For the text-containing cell, return its midpoint in (X, Y) coordinate format. 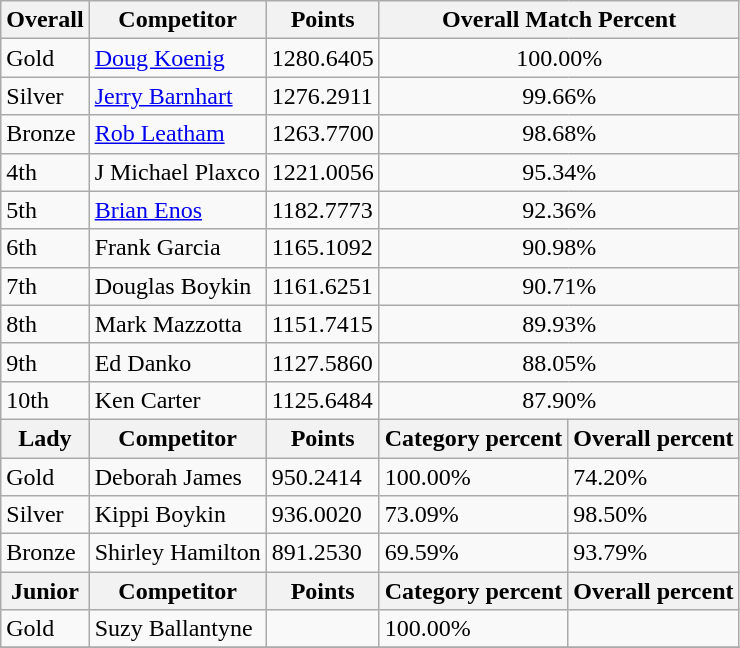
8th (45, 324)
4th (45, 172)
90.71% (559, 286)
87.90% (559, 400)
Kippi Boykin (178, 515)
1165.1092 (322, 248)
Ken Carter (178, 400)
9th (45, 362)
Overall Match Percent (559, 20)
1221.0056 (322, 172)
Overall (45, 20)
Brian Enos (178, 210)
1276.2911 (322, 96)
7th (45, 286)
Douglas Boykin (178, 286)
98.68% (559, 134)
92.36% (559, 210)
1161.6251 (322, 286)
93.79% (654, 553)
69.59% (474, 553)
950.2414 (322, 477)
Jerry Barnhart (178, 96)
99.66% (559, 96)
1127.5860 (322, 362)
95.34% (559, 172)
Junior (45, 591)
1263.7700 (322, 134)
1280.6405 (322, 58)
936.0020 (322, 515)
98.50% (654, 515)
J Michael Plaxco (178, 172)
Ed Danko (178, 362)
1182.7773 (322, 210)
74.20% (654, 477)
Lady (45, 438)
89.93% (559, 324)
891.2530 (322, 553)
1151.7415 (322, 324)
Mark Mazzotta (178, 324)
Frank Garcia (178, 248)
73.09% (474, 515)
Doug Koenig (178, 58)
90.98% (559, 248)
88.05% (559, 362)
Shirley Hamilton (178, 553)
1125.6484 (322, 400)
Deborah James (178, 477)
5th (45, 210)
10th (45, 400)
Rob Leatham (178, 134)
6th (45, 248)
Suzy Ballantyne (178, 629)
